Identify which cell holds the provided text, then report its (x, y) central coordinate. 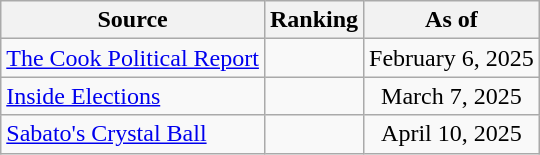
Source (133, 20)
The Cook Political Report (133, 58)
Sabato's Crystal Ball (133, 134)
Inside Elections (133, 96)
As of (452, 20)
February 6, 2025 (452, 58)
March 7, 2025 (452, 96)
April 10, 2025 (452, 134)
Ranking (314, 20)
